Pinpoint the cell where the given text exists, returning its (X, Y) midpoint coordinate. 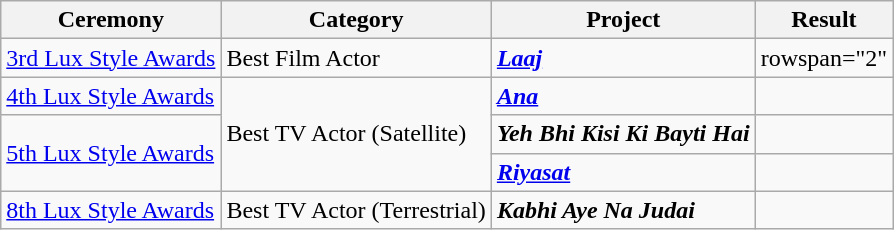
rowspan="2" (824, 58)
Project (623, 20)
Ceremony (111, 20)
Best Film Actor (356, 58)
Riyasat (623, 172)
8th Lux Style Awards (111, 210)
Result (824, 20)
Best TV Actor (Satellite) (356, 134)
Yeh Bhi Kisi Ki Bayti Hai (623, 134)
3rd Lux Style Awards (111, 58)
Ana (623, 96)
Category (356, 20)
5th Lux Style Awards (111, 153)
4th Lux Style Awards (111, 96)
Laaj (623, 58)
Best TV Actor (Terrestrial) (356, 210)
Kabhi Aye Na Judai (623, 210)
